Identify which cell holds the provided text, then report its [x, y] central coordinate. 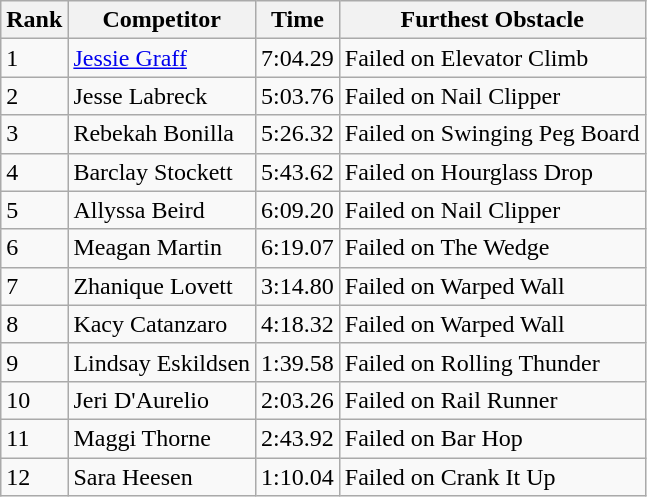
Jeri D'Aurelio [162, 400]
9 [34, 362]
1 [34, 58]
Failed on The Wedge [492, 248]
5:03.76 [298, 96]
5 [34, 210]
4:18.32 [298, 324]
1:39.58 [298, 362]
Competitor [162, 20]
Rank [34, 20]
10 [34, 400]
Sara Heesen [162, 477]
6:19.07 [298, 248]
Failed on Crank It Up [492, 477]
Maggi Thorne [162, 438]
Rebekah Bonilla [162, 134]
1:10.04 [298, 477]
Furthest Obstacle [492, 20]
3 [34, 134]
Failed on Rail Runner [492, 400]
Barclay Stockett [162, 172]
2:03.26 [298, 400]
6:09.20 [298, 210]
Failed on Bar Hop [492, 438]
Failed on Rolling Thunder [492, 362]
5:43.62 [298, 172]
Failed on Swinging Peg Board [492, 134]
2 [34, 96]
7 [34, 286]
12 [34, 477]
Jessie Graff [162, 58]
Kacy Catanzaro [162, 324]
Lindsay Eskildsen [162, 362]
Time [298, 20]
Allyssa Beird [162, 210]
11 [34, 438]
Meagan Martin [162, 248]
5:26.32 [298, 134]
6 [34, 248]
2:43.92 [298, 438]
Failed on Hourglass Drop [492, 172]
4 [34, 172]
Zhanique Lovett [162, 286]
Failed on Elevator Climb [492, 58]
3:14.80 [298, 286]
Jesse Labreck [162, 96]
7:04.29 [298, 58]
8 [34, 324]
